Provide the (x, y) coordinate of the cell's center where the given text is located.  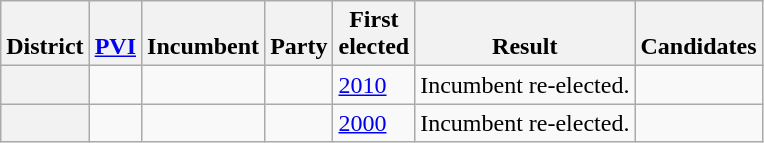
Firstelected (374, 34)
Party (299, 34)
2010 (374, 85)
2000 (374, 123)
Incumbent (204, 34)
PVI (115, 34)
District (45, 34)
Result (525, 34)
Candidates (698, 34)
